Output the (X, Y) coordinate of the center of the cell containing the given text.  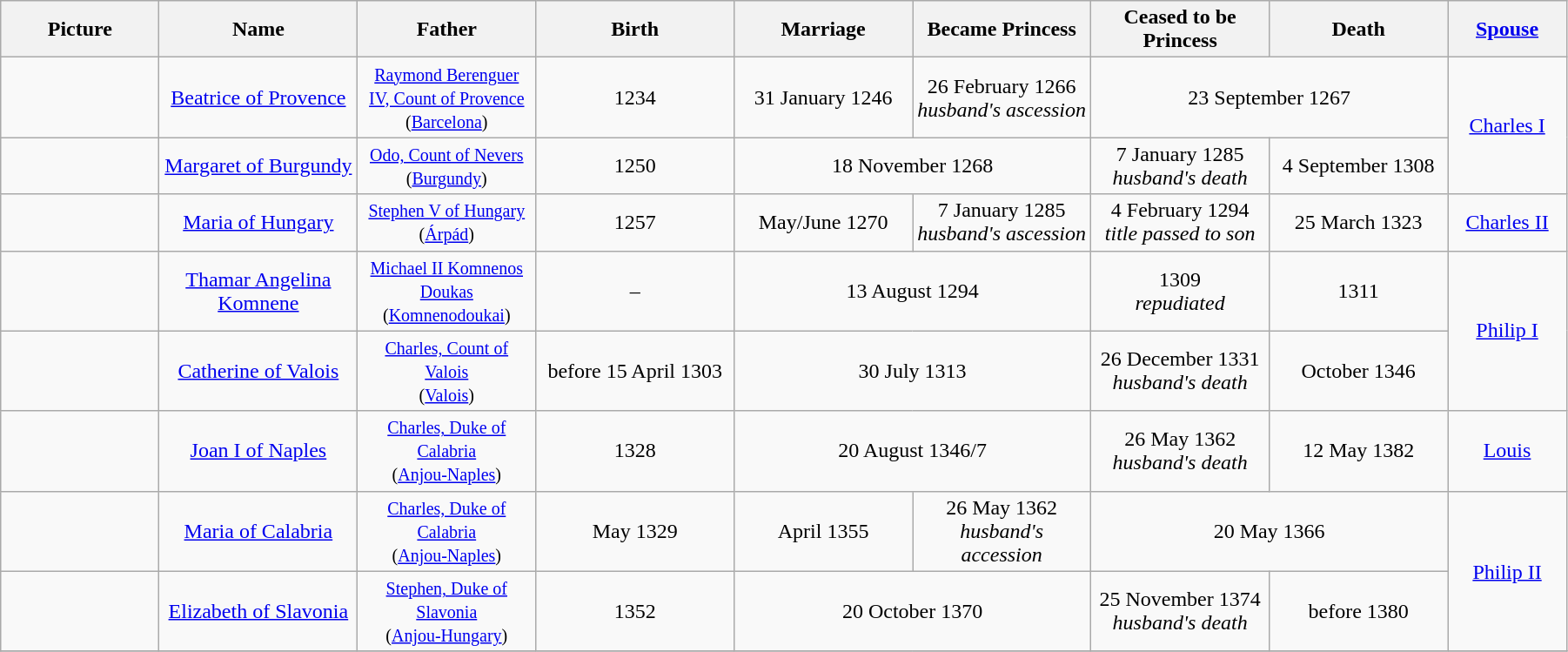
Michael II Komnenos Doukas(Komnenodoukai) (447, 291)
18 November 1268 (913, 165)
Maria of Hungary (258, 223)
1250 (635, 165)
Beatrice of Provence (258, 97)
Charles I (1507, 125)
Maria of Calabria (258, 531)
before 15 April 1303 (635, 371)
Charles II (1507, 223)
Margaret of Burgundy (258, 165)
Odo, Count of Nevers(Burgundy) (447, 165)
26 December 1331husband's death (1180, 371)
13 August 1294 (913, 291)
23 September 1267 (1270, 97)
Charles, Count of Valois(Valois) (447, 371)
Philip I (1507, 331)
26 May 1362husband's accession (1002, 531)
Marriage (823, 30)
October 1346 (1359, 371)
20 October 1370 (913, 611)
30 July 1313 (913, 371)
Thamar Angelina Komnene (258, 291)
Raymond Berenguer IV, Count of Provence(Barcelona) (447, 97)
20 August 1346/7 (913, 451)
Joan I of Naples (258, 451)
Became Princess (1002, 30)
Death (1359, 30)
7 January 1285husband's ascession (1002, 223)
Picture (80, 30)
Elizabeth of Slavonia (258, 611)
before 1380 (1359, 611)
Birth (635, 30)
26 February 1266husband's ascession (1002, 97)
May/June 1270 (823, 223)
1352 (635, 611)
– (635, 291)
1234 (635, 97)
1257 (635, 223)
Philip II (1507, 571)
25 March 1323 (1359, 223)
1328 (635, 451)
12 May 1382 (1359, 451)
Father (447, 30)
7 January 1285husband's death (1180, 165)
26 May 1362husband's death (1180, 451)
Spouse (1507, 30)
Name (258, 30)
Catherine of Valois (258, 371)
1311 (1359, 291)
April 1355 (823, 531)
25 November 1374husband's death (1180, 611)
4 February 1294title passed to son (1180, 223)
1309repudiated (1180, 291)
4 September 1308 (1359, 165)
Ceased to be Princess (1180, 30)
31 January 1246 (823, 97)
Louis (1507, 451)
Stephen V of Hungary(Árpád) (447, 223)
Stephen, Duke of Slavonia(Anjou-Hungary) (447, 611)
May 1329 (635, 531)
20 May 1366 (1270, 531)
